Capture the cell that displays the provided text and extract its [X, Y] central coordinate. 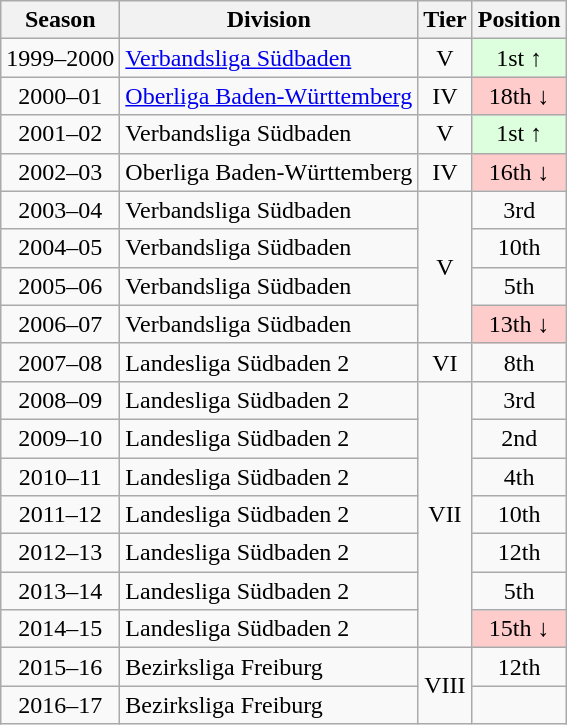
Tier [446, 20]
2009–10 [60, 438]
15th ↓ [519, 629]
2014–15 [60, 629]
2nd [519, 438]
2008–09 [60, 400]
2002–03 [60, 172]
2010–11 [60, 477]
2016–17 [60, 705]
Position [519, 20]
8th [519, 362]
2000–01 [60, 96]
Division [269, 20]
4th [519, 477]
2015–16 [60, 667]
2003–04 [60, 210]
1999–2000 [60, 58]
2013–14 [60, 591]
VII [446, 514]
Season [60, 20]
2007–08 [60, 362]
18th ↓ [519, 96]
VIII [446, 686]
2006–07 [60, 324]
13th ↓ [519, 324]
2011–12 [60, 515]
16th ↓ [519, 172]
VI [446, 362]
2012–13 [60, 553]
2004–05 [60, 248]
2005–06 [60, 286]
2001–02 [60, 134]
